Detect which cell encompasses the target text, then output its (X, Y) center coordinate. 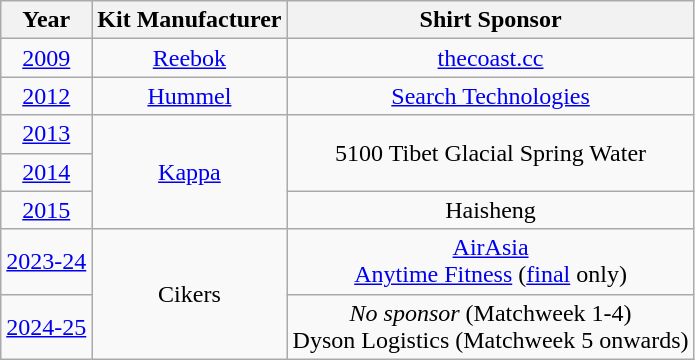
2014 (46, 172)
2013 (46, 134)
5100 Tibet Glacial Spring Water (490, 153)
Kappa (190, 172)
Hummel (190, 96)
2009 (46, 58)
Kit Manufacturer (190, 20)
2012 (46, 96)
AirAsiaAnytime Fitness (final only) (490, 262)
No sponsor (Matchweek 1-4)Dyson Logistics (Matchweek 5 onwards) (490, 326)
Cikers (190, 294)
2023-24 (46, 262)
Year (46, 20)
Reebok (190, 58)
Shirt Sponsor (490, 20)
2015 (46, 210)
Search Technologies (490, 96)
2024-25 (46, 326)
Haisheng (490, 210)
thecoast.cc (490, 58)
